Find where the given text appears and provide that cell's center as (X, Y) coordinate. 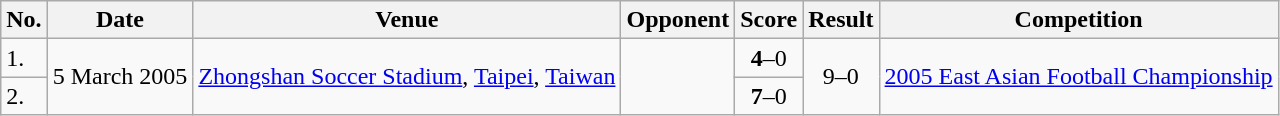
Competition (1078, 20)
1. (24, 58)
4–0 (769, 58)
7–0 (769, 96)
Opponent (678, 20)
No. (24, 20)
Score (769, 20)
5 March 2005 (120, 77)
2. (24, 96)
2005 East Asian Football Championship (1078, 77)
Zhongshan Soccer Stadium, Taipei, Taiwan (407, 77)
Result (841, 20)
Venue (407, 20)
9–0 (841, 77)
Date (120, 20)
